Determine the [X, Y] coordinate at the center of the cell enclosing the given text.  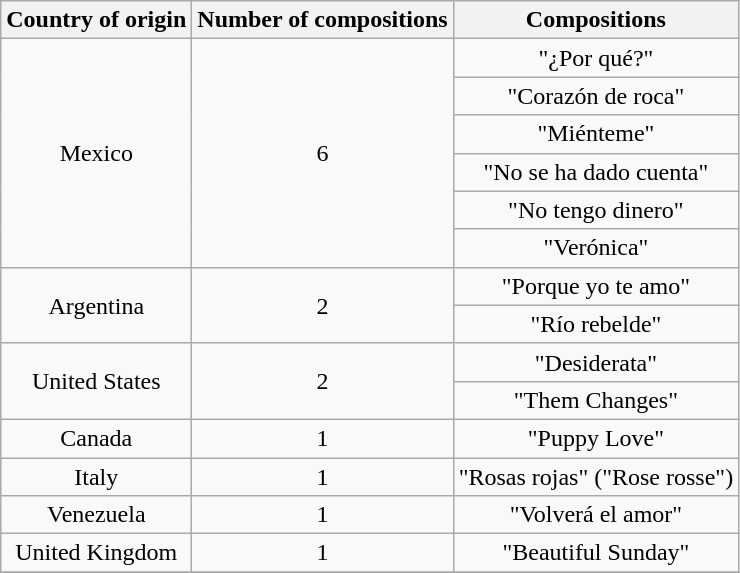
United States [96, 381]
"Rosas rojas" ("Rose rosse") [596, 477]
"Verónica" [596, 248]
"Desiderata" [596, 362]
"¿Por qué?" [596, 58]
"Porque yo te amo" [596, 286]
Mexico [96, 153]
6 [322, 153]
"Miénteme" [596, 134]
Country of origin [96, 20]
Italy [96, 477]
"Río rebelde" [596, 324]
Venezuela [96, 515]
United Kingdom [96, 553]
"Corazón de roca" [596, 96]
"Puppy Love" [596, 438]
Number of compositions [322, 20]
"No tengo dinero" [596, 210]
"No se ha dado cuenta" [596, 172]
Canada [96, 438]
Argentina [96, 305]
Compositions [596, 20]
"Volverá el amor" [596, 515]
"Beautiful Sunday" [596, 553]
"Them Changes" [596, 400]
